Return the [x, y] coordinate for the center point of the cell that contains the specified text.  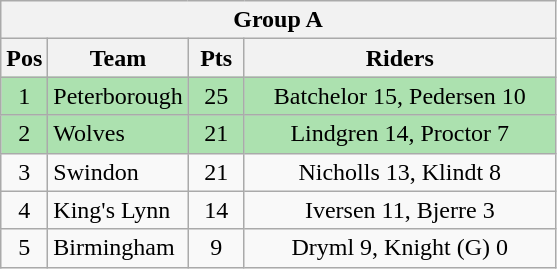
Swindon [118, 172]
King's Lynn [118, 210]
2 [24, 134]
4 [24, 210]
14 [216, 210]
5 [24, 248]
Dryml 9, Knight (G) 0 [400, 248]
1 [24, 96]
Riders [400, 58]
Lindgren 14, Proctor 7 [400, 134]
Wolves [118, 134]
Iversen 11, Bjerre 3 [400, 210]
3 [24, 172]
Pos [24, 58]
Peterborough [118, 96]
Batchelor 15, Pedersen 10 [400, 96]
9 [216, 248]
Birmingham [118, 248]
Nicholls 13, Klindt 8 [400, 172]
Team [118, 58]
Pts [216, 58]
Group A [278, 20]
25 [216, 96]
